Capture the cell that displays the provided text and extract its [X, Y] central coordinate. 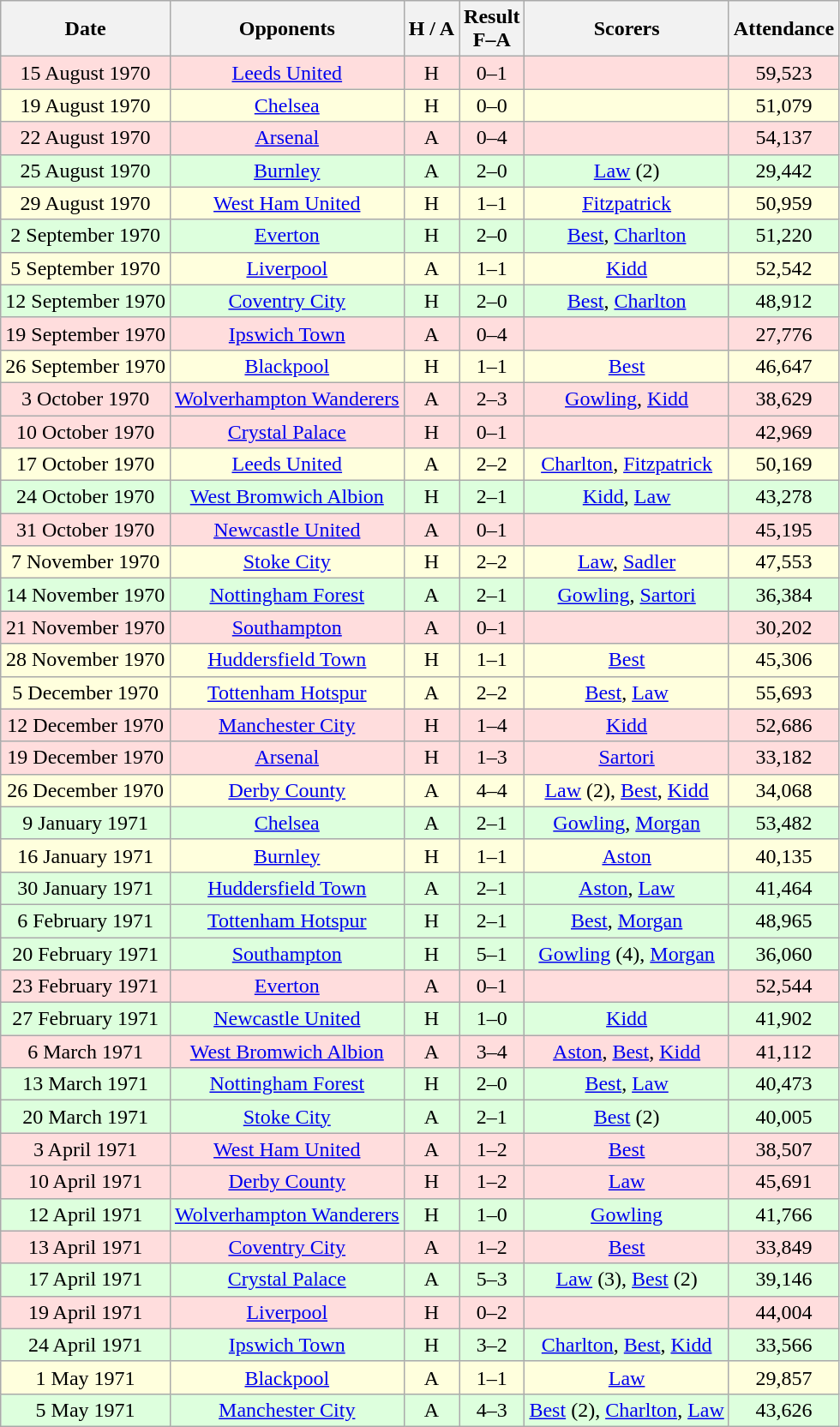
59,523 [783, 73]
6 February 1971 [86, 920]
24 October 1970 [86, 497]
Scorers [627, 29]
12 September 1970 [86, 301]
12 December 1970 [86, 725]
46,647 [783, 366]
20 March 1971 [86, 1117]
6 March 1971 [86, 1052]
Best (2) [627, 1117]
Kidd, Law [627, 497]
44,004 [783, 1312]
Aston, Best, Kidd [627, 1052]
54,137 [783, 138]
14 November 1970 [86, 595]
48,912 [783, 301]
4–3 [492, 1410]
53,482 [783, 823]
38,507 [783, 1149]
7 November 1970 [86, 562]
H / A [431, 29]
43,626 [783, 1410]
3–2 [492, 1345]
1–3 [492, 758]
Sartori [627, 758]
51,220 [783, 236]
21 November 1970 [86, 627]
52,686 [783, 725]
24 April 1971 [86, 1345]
0–2 [492, 1312]
27,776 [783, 333]
19 August 1970 [86, 105]
22 August 1970 [86, 138]
40,473 [783, 1084]
26 September 1970 [86, 366]
5–3 [492, 1280]
Gowling [627, 1214]
48,965 [783, 920]
15 August 1970 [86, 73]
Law (2), Best, Kidd [627, 790]
17 April 1971 [86, 1280]
28 November 1970 [86, 660]
43,278 [783, 497]
Law (3), Best (2) [627, 1280]
52,542 [783, 268]
Attendance [783, 29]
45,306 [783, 660]
Law (2) [627, 171]
Gowling, Kidd [627, 399]
1–4 [492, 725]
33,566 [783, 1345]
ResultF–A [492, 29]
2 September 1970 [86, 236]
31 October 1970 [86, 530]
3 October 1970 [86, 399]
13 March 1971 [86, 1084]
3–4 [492, 1052]
5–1 [492, 954]
52,544 [783, 986]
Gowling (4), Morgan [627, 954]
4–4 [492, 790]
29,857 [783, 1377]
5 December 1970 [86, 693]
33,182 [783, 758]
45,691 [783, 1182]
10 October 1970 [86, 431]
42,969 [783, 431]
41,112 [783, 1052]
34,068 [783, 790]
29 August 1970 [86, 203]
20 February 1971 [86, 954]
30,202 [783, 627]
19 April 1971 [86, 1312]
19 September 1970 [86, 333]
40,135 [783, 855]
10 April 1971 [86, 1182]
16 January 1971 [86, 855]
33,849 [783, 1247]
30 January 1971 [86, 888]
38,629 [783, 399]
36,384 [783, 595]
Opponents [286, 29]
23 February 1971 [86, 986]
3 April 1971 [86, 1149]
41,766 [783, 1214]
26 December 1970 [86, 790]
Fitzpatrick [627, 203]
29,442 [783, 171]
Aston [627, 855]
51,079 [783, 105]
50,959 [783, 203]
27 February 1971 [86, 1019]
25 August 1970 [86, 171]
Law, Sadler [627, 562]
Best, Morgan [627, 920]
39,146 [783, 1280]
Best (2), Charlton, Law [627, 1410]
Charlton, Fitzpatrick [627, 465]
5 September 1970 [86, 268]
12 April 1971 [86, 1214]
2–3 [492, 399]
1 May 1971 [86, 1377]
Aston, Law [627, 888]
19 December 1970 [86, 758]
41,902 [783, 1019]
9 January 1971 [86, 823]
47,553 [783, 562]
41,464 [783, 888]
Gowling, Sartori [627, 595]
5 May 1971 [86, 1410]
36,060 [783, 954]
40,005 [783, 1117]
55,693 [783, 693]
0–0 [492, 105]
Gowling, Morgan [627, 823]
50,169 [783, 465]
17 October 1970 [86, 465]
45,195 [783, 530]
13 April 1971 [86, 1247]
Charlton, Best, Kidd [627, 1345]
Date [86, 29]
